Find where the given text appears and provide that cell's center as [x, y] coordinate. 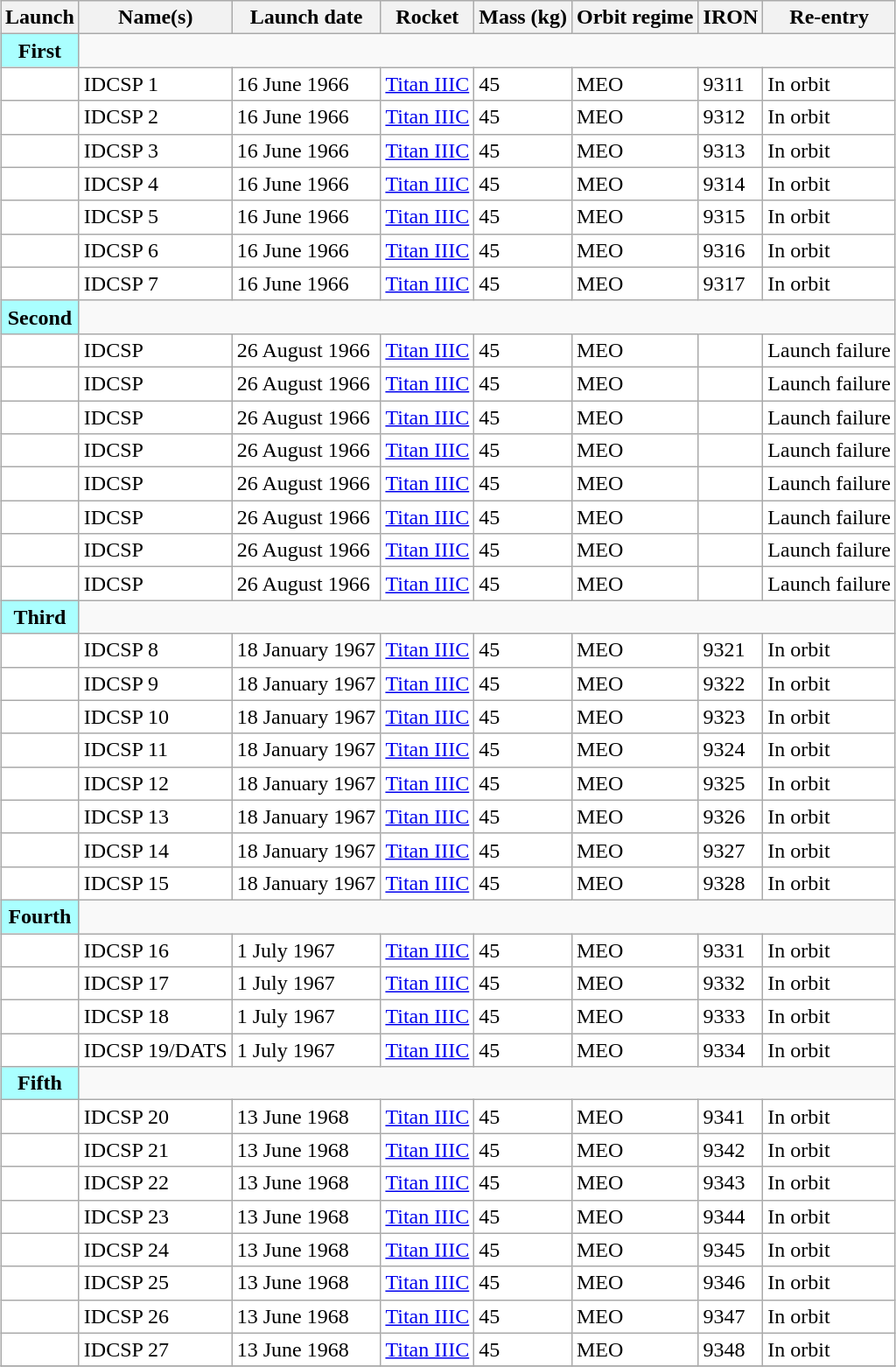
IDCSP 1 [156, 84]
IDCSP 21 [156, 1150]
IRON [731, 18]
IDCSP 13 [156, 817]
IDCSP 3 [156, 151]
IDCSP 18 [156, 1017]
Launch date [306, 18]
Fifth [40, 1083]
9334 [731, 1050]
9321 [731, 650]
Orbit regime [635, 18]
IDCSP 11 [156, 750]
Mass (kg) [523, 18]
9322 [731, 683]
IDCSP 2 [156, 117]
IDCSP 26 [156, 1316]
Fourth [40, 916]
9317 [731, 284]
IDCSP 23 [156, 1216]
IDCSP 4 [156, 184]
9347 [731, 1316]
IDCSP 24 [156, 1250]
9314 [731, 184]
IDCSP 9 [156, 683]
9346 [731, 1283]
9327 [731, 850]
9332 [731, 984]
9324 [731, 750]
Name(s) [156, 18]
IDCSP 16 [156, 950]
IDCSP 17 [156, 984]
9328 [731, 883]
IDCSP 6 [156, 250]
IDCSP 12 [156, 783]
Second [40, 317]
IDCSP 5 [156, 217]
9348 [731, 1349]
IDCSP 14 [156, 850]
9315 [731, 217]
9325 [731, 783]
IDCSP 10 [156, 717]
IDCSP 22 [156, 1183]
IDCSP 27 [156, 1349]
IDCSP 25 [156, 1283]
IDCSP 20 [156, 1117]
9341 [731, 1117]
9343 [731, 1183]
First [40, 51]
Third [40, 617]
9345 [731, 1250]
9313 [731, 151]
9344 [731, 1216]
IDCSP 7 [156, 284]
9311 [731, 84]
IDCSP 8 [156, 650]
9316 [731, 250]
Re-entry [829, 18]
IDCSP 15 [156, 883]
9326 [731, 817]
Launch [40, 18]
IDCSP 19/DATS [156, 1050]
9342 [731, 1150]
Rocket [427, 18]
9333 [731, 1017]
9312 [731, 117]
9323 [731, 717]
9331 [731, 950]
